Extract the (x, y) coordinate from the center of the cell holding the provided text.  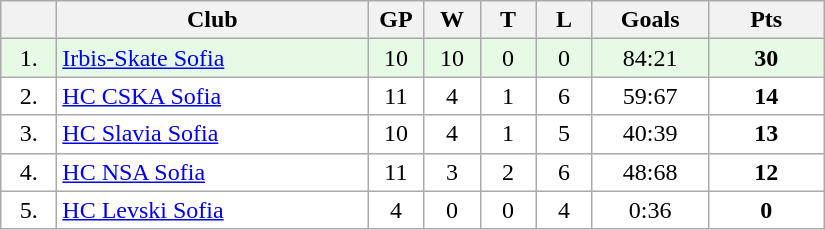
W (452, 20)
GP (396, 20)
L (564, 20)
14 (766, 96)
HC Slavia Sofia (212, 134)
12 (766, 172)
Irbis-Skate Sofia (212, 58)
T (508, 20)
2 (508, 172)
13 (766, 134)
2. (29, 96)
3. (29, 134)
0:36 (650, 210)
Pts (766, 20)
1. (29, 58)
HC Levski Sofia (212, 210)
84:21 (650, 58)
HC NSA Sofia (212, 172)
30 (766, 58)
40:39 (650, 134)
5 (564, 134)
Goals (650, 20)
4. (29, 172)
HC CSKA Sofia (212, 96)
3 (452, 172)
Club (212, 20)
59:67 (650, 96)
5. (29, 210)
48:68 (650, 172)
